Return the (X, Y) coordinate for the center point of the cell that contains the specified text.  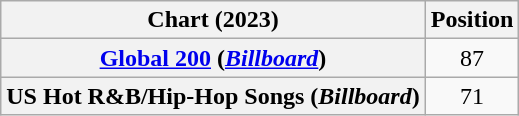
Global 200 (Billboard) (213, 58)
US Hot R&B/Hip-Hop Songs (Billboard) (213, 96)
Chart (2023) (213, 20)
71 (472, 96)
Position (472, 20)
87 (472, 58)
